Return the [x, y] coordinate for the center point of the cell that contains the specified text.  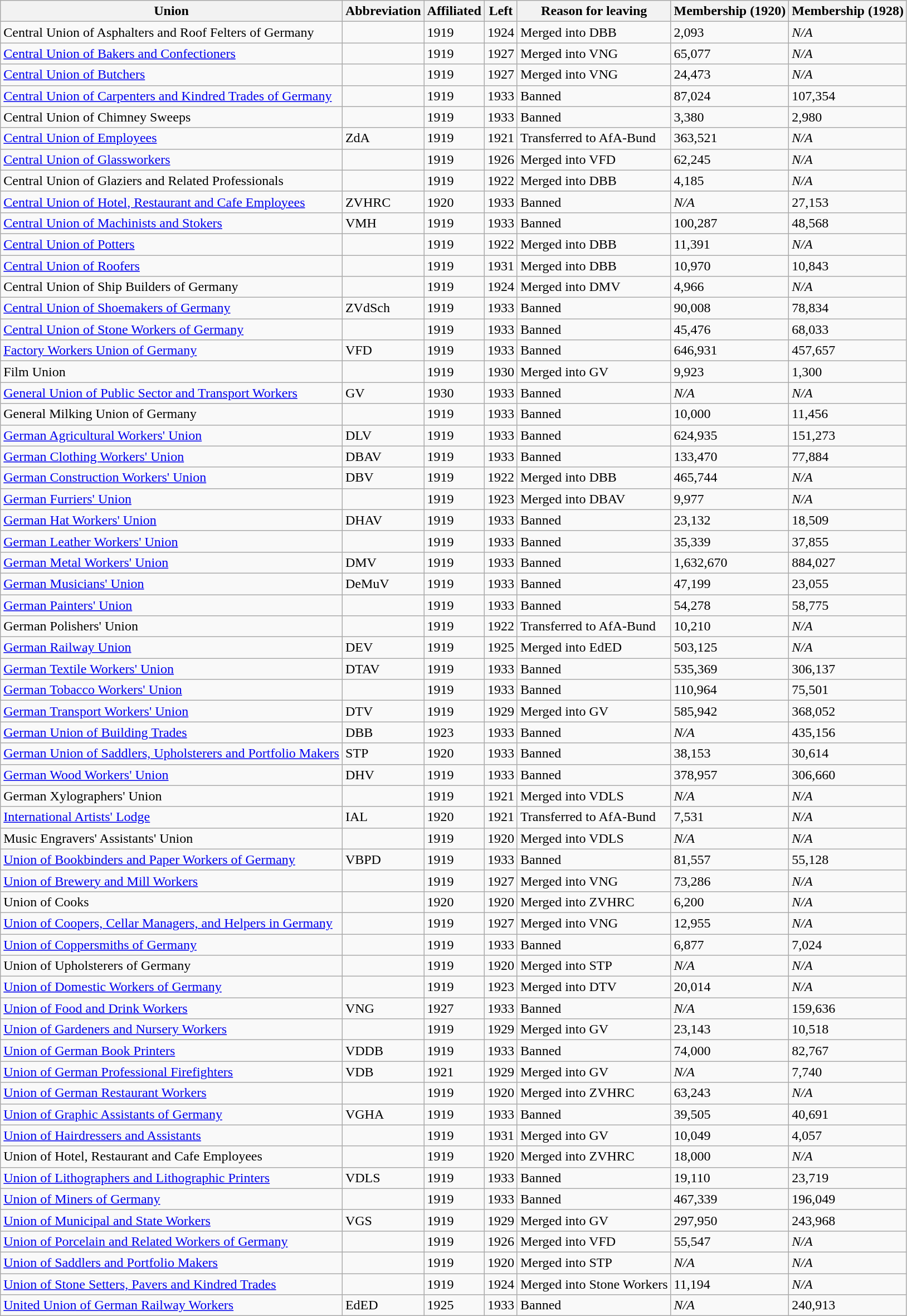
Union of Upholsterers of Germany [172, 966]
Union of Brewery and Mill Workers [172, 881]
1,632,670 [730, 562]
DTV [383, 711]
37,855 [848, 541]
VDLS [383, 1178]
11,456 [848, 414]
EdED [383, 1305]
GV [383, 393]
Central Union of Butchers [172, 75]
Merged into EdED [594, 648]
Reason for leaving [594, 11]
646,931 [730, 351]
7,740 [848, 1072]
Central Union of Carpenters and Kindred Trades of Germany [172, 96]
Central Union of Bakers and Confectioners [172, 54]
VBPD [383, 859]
Union of Coopers, Cellar Managers, and Helpers in Germany [172, 923]
VGHA [383, 1114]
Central Union of Ship Builders of Germany [172, 287]
Union [172, 11]
DLV [383, 435]
German Metal Workers' Union [172, 562]
78,834 [848, 308]
German Musicians' Union [172, 584]
Union of Miners of Germany [172, 1199]
457,657 [848, 351]
12,955 [730, 923]
159,636 [848, 1008]
19,110 [730, 1178]
363,521 [730, 138]
DBV [383, 478]
Union of Domestic Workers of Germany [172, 987]
Central Union of Shoemakers of Germany [172, 308]
306,137 [848, 669]
23,719 [848, 1178]
196,049 [848, 1199]
467,339 [730, 1199]
Central Union of Employees [172, 138]
German Polishers' Union [172, 627]
German Union of Building Trades [172, 732]
German Wood Workers' Union [172, 775]
Union of Saddlers and Portfolio Makers [172, 1262]
10,970 [730, 266]
7,531 [730, 817]
10,843 [848, 266]
Central Union of Stone Workers of Germany [172, 329]
47,199 [730, 584]
VMH [383, 223]
DBB [383, 732]
DeMuV [383, 584]
Union of Stone Setters, Pavers and Kindred Trades [172, 1284]
Union of Porcelain and Related Workers of Germany [172, 1241]
German Union of Saddlers, Upholsterers and Portfolio Makers [172, 754]
24,473 [730, 75]
6,200 [730, 902]
55,547 [730, 1241]
Film Union [172, 372]
Central Union of Hotel, Restaurant and Cafe Employees [172, 202]
368,052 [848, 711]
German Xylographers' Union [172, 796]
2,980 [848, 117]
Central Union of Machinists and Stokers [172, 223]
General Milking Union of Germany [172, 414]
German Construction Workers' Union [172, 478]
18,000 [730, 1157]
Union of Municipal and State Workers [172, 1220]
39,505 [730, 1114]
Merged into DTV [594, 987]
54,278 [730, 605]
Union of Cooks [172, 902]
Union of Gardeners and Nursery Workers [172, 1030]
535,369 [730, 669]
11,194 [730, 1284]
1,300 [848, 372]
297,950 [730, 1220]
73,286 [730, 881]
30,614 [848, 754]
63,243 [730, 1093]
Left [500, 11]
Union of Coppersmiths of Germany [172, 945]
Union of Bookbinders and Paper Workers of Germany [172, 859]
Central Union of Glaziers and Related Professionals [172, 181]
Merged into DBAV [594, 499]
107,354 [848, 96]
Merged into Stone Workers [594, 1284]
DEV [383, 648]
DMV [383, 562]
Central Union of Potters [172, 244]
884,027 [848, 562]
58,775 [848, 605]
9,923 [730, 372]
68,033 [848, 329]
75,501 [848, 690]
40,691 [848, 1114]
110,964 [730, 690]
45,476 [730, 329]
23,055 [848, 584]
435,156 [848, 732]
11,391 [730, 244]
German Furriers' Union [172, 499]
65,077 [730, 54]
3,380 [730, 117]
German Railway Union [172, 648]
Membership (1928) [848, 11]
Factory Workers Union of Germany [172, 351]
Affiliated [454, 11]
Central Union of Chimney Sweeps [172, 117]
4,185 [730, 181]
German Textile Workers' Union [172, 669]
VFD [383, 351]
306,660 [848, 775]
Union of Hotel, Restaurant and Cafe Employees [172, 1157]
18,509 [848, 520]
VGS [383, 1220]
Music Engravers' Assistants' Union [172, 838]
Union of Lithographers and Lithographic Printers [172, 1178]
International Artists' Lodge [172, 817]
German Hat Workers' Union [172, 520]
585,942 [730, 711]
Abbreviation [383, 11]
Union of Hairdressers and Assistants [172, 1135]
624,935 [730, 435]
243,968 [848, 1220]
90,008 [730, 308]
6,877 [730, 945]
10,049 [730, 1135]
Central Union of Glassworkers [172, 159]
10,000 [730, 414]
55,128 [848, 859]
IAL [383, 817]
DBAV [383, 457]
62,245 [730, 159]
Union of Graphic Assistants of Germany [172, 1114]
ZdA [383, 138]
100,287 [730, 223]
Membership (1920) [730, 11]
DHAV [383, 520]
9,977 [730, 499]
4,057 [848, 1135]
133,470 [730, 457]
48,568 [848, 223]
82,767 [848, 1051]
4,966 [730, 287]
23,132 [730, 520]
2,093 [730, 32]
ZVdSch [383, 308]
503,125 [730, 648]
VDB [383, 1072]
27,153 [848, 202]
Union of German Professional Firefighters [172, 1072]
378,957 [730, 775]
7,024 [848, 945]
Union of German Book Printers [172, 1051]
General Union of Public Sector and Transport Workers [172, 393]
20,014 [730, 987]
STP [383, 754]
German Transport Workers' Union [172, 711]
German Agricultural Workers' Union [172, 435]
10,518 [848, 1030]
465,744 [730, 478]
German Leather Workers' Union [172, 541]
German Clothing Workers' Union [172, 457]
81,557 [730, 859]
German Painters' Union [172, 605]
Union of Food and Drink Workers [172, 1008]
Merged into DMV [594, 287]
VDDB [383, 1051]
Central Union of Roofers [172, 266]
38,153 [730, 754]
ZVHRC [383, 202]
DTAV [383, 669]
87,024 [730, 96]
23,143 [730, 1030]
VNG [383, 1008]
35,339 [730, 541]
Union of German Restaurant Workers [172, 1093]
Central Union of Asphalters and Roof Felters of Germany [172, 32]
77,884 [848, 457]
74,000 [730, 1051]
German Tobacco Workers' Union [172, 690]
151,273 [848, 435]
United Union of German Railway Workers [172, 1305]
DHV [383, 775]
10,210 [730, 627]
240,913 [848, 1305]
